Detect which cell encompasses the target text, then output its (X, Y) center coordinate. 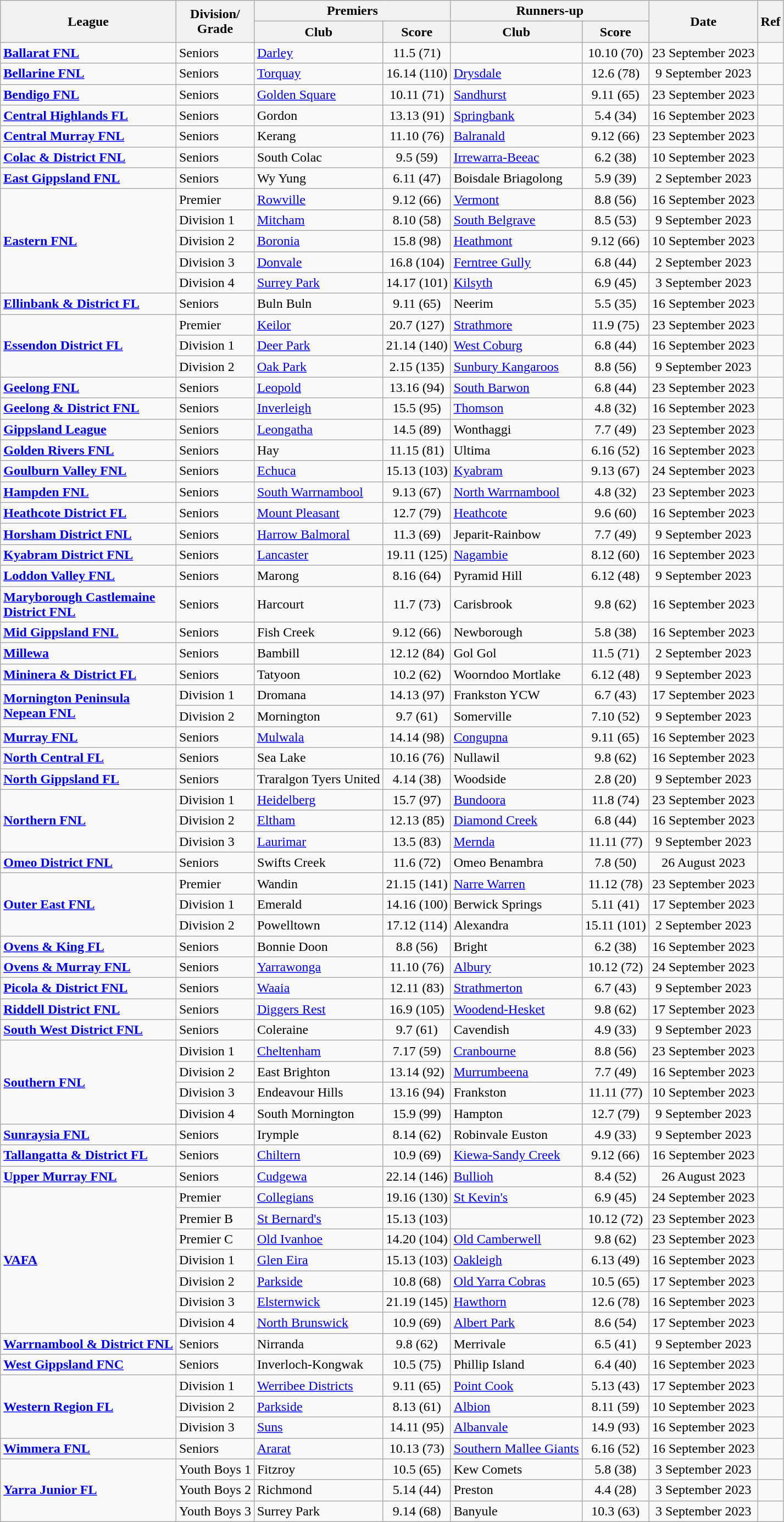
12.13 (85) (416, 821)
Bambill (319, 654)
Riddell District FNL (88, 1009)
Jeparit-Rainbow (516, 534)
14.5 (89) (416, 429)
7.10 (52) (615, 716)
14.14 (98) (416, 737)
Central Murray FNL (88, 136)
West Gippsland FNC (88, 1365)
Woorndoo Mortlake (516, 674)
Frankston (516, 1093)
Division/Grade (215, 21)
Diggers Rest (319, 1009)
Mid Gippsland FNL (88, 633)
South West District FNL (88, 1030)
Cheltenham (319, 1051)
St Kevin's (516, 1197)
10.13 (73) (416, 1448)
21.14 (140) (416, 346)
Darley (319, 53)
South Warrnambool (319, 492)
6.13 (49) (615, 1260)
Ultima (516, 450)
West Coburg (516, 346)
14.17 (101) (416, 283)
Date (703, 21)
11.8 (74) (615, 800)
Eastern FNL (88, 241)
Kiewa-Sandy Creek (516, 1155)
4.4 (28) (615, 1490)
North Gippsland FL (88, 779)
Alexandra (516, 925)
Golden Square (319, 95)
Bendigo FNL (88, 95)
Bullioh (516, 1176)
15.8 (98) (416, 241)
Old Yarra Cobras (516, 1281)
Fitzroy (319, 1469)
Hampton (516, 1114)
10.8 (68) (416, 1281)
Sunbury Kangaroos (516, 367)
Yarra Junior FL (88, 1490)
Mount Pleasant (319, 513)
Laurimar (319, 842)
Newborough (516, 633)
8.13 (61) (416, 1407)
8.14 (62) (416, 1134)
Tallangatta & District FL (88, 1155)
Horsham District FNL (88, 534)
Woodend-Hesket (516, 1009)
Geelong & District FNL (88, 408)
Irymple (319, 1134)
17.12 (114) (416, 925)
Kilsyth (516, 283)
11.6 (72) (416, 862)
Sandhurst (516, 95)
Cranbourne (516, 1051)
Millewa (88, 654)
Strathmerton (516, 988)
Ferntree Gully (516, 262)
5.11 (41) (615, 904)
Golden Rivers FNL (88, 450)
Ref (770, 21)
Heathmont (516, 241)
Ballarat FNL (88, 53)
Omeo Benambra (516, 862)
5.14 (44) (416, 1490)
Echuca (319, 471)
Cavendish (516, 1030)
Essendon District FL (88, 346)
Richmond (319, 1490)
Robinvale Euston (516, 1134)
Maryborough Castlemaine District FNL (88, 604)
19.11 (125) (416, 555)
16.9 (105) (416, 1009)
5.5 (35) (615, 304)
2.8 (20) (615, 779)
Leopold (319, 388)
Sea Lake (319, 758)
Merrivale (516, 1344)
Ellinbank & District FL (88, 304)
Boisdale Briagolong (516, 178)
Western Region FL (88, 1407)
Fish Creek (319, 633)
7.8 (50) (615, 862)
Central Highlands FL (88, 115)
11.12 (78) (615, 883)
Runners-up (549, 11)
Goulburn Valley FNL (88, 471)
Mernda (516, 842)
Gippsland League (88, 429)
East Gippsland FNL (88, 178)
Kerang (319, 136)
8.12 (60) (615, 555)
Elsternwick (319, 1302)
Narre Warren (516, 883)
Woodside (516, 779)
11.15 (81) (416, 450)
10.16 (76) (416, 758)
Glen Eira (319, 1260)
Inverleigh (319, 408)
Berwick Springs (516, 904)
Ararat (319, 1448)
Gordon (319, 115)
14.16 (100) (416, 904)
Dromana (319, 695)
Suns (319, 1427)
Harrow Balmoral (319, 534)
Nullawil (516, 758)
Somerville (516, 716)
14.13 (97) (416, 695)
Neerim (516, 304)
Bonnie Doon (319, 946)
Bright (516, 946)
5.4 (34) (615, 115)
Heathcote District FL (88, 513)
Cudgewa (319, 1176)
Chiltern (319, 1155)
7.17 (59) (416, 1051)
Coleraine (319, 1030)
Waaia (319, 988)
Colac & District FNL (88, 157)
21.15 (141) (416, 883)
Springbank (516, 115)
Mornington (319, 716)
16.14 (110) (416, 74)
Old Ivanhoe (319, 1239)
14.11 (95) (416, 1427)
Albury (516, 967)
Youth Boys 1 (215, 1469)
Hay (319, 450)
Northern FNL (88, 821)
22.14 (146) (416, 1176)
Torquay (319, 74)
6.11 (47) (416, 178)
North Brunswick (319, 1323)
15.7 (97) (416, 800)
Oakleigh (516, 1260)
Southern Mallee Giants (516, 1448)
Werribee Districts (319, 1386)
10.2 (62) (416, 674)
Murrumbeena (516, 1072)
Ovens & King FL (88, 946)
Albert Park (516, 1323)
South Mornington (319, 1114)
Leongatha (319, 429)
Irrewarra-Beeac (516, 157)
Inverloch-Kongwak (319, 1365)
Powelltown (319, 925)
Picola & District FNL (88, 988)
Congupna (516, 737)
8.10 (58) (416, 220)
Mininera & District FL (88, 674)
8.5 (53) (615, 220)
5.13 (43) (615, 1386)
Boronia (319, 241)
Lancaster (319, 555)
9.6 (60) (615, 513)
Nagambie (516, 555)
Sunraysia FNL (88, 1134)
Premiers (352, 11)
Rowville (319, 199)
Traralgon Tyers United (319, 779)
Omeo District FNL (88, 862)
Kyabram District FNL (88, 555)
8.6 (54) (615, 1323)
11.7 (73) (416, 604)
Pyramid Hill (516, 575)
Premier B (215, 1218)
Premier C (215, 1239)
15.5 (95) (416, 408)
Heidelberg (319, 800)
8.16 (64) (416, 575)
Oak Park (319, 367)
Thomson (516, 408)
9.14 (68) (416, 1511)
North Warrnambool (516, 492)
Tatyoon (319, 674)
Kyabram (516, 471)
8.4 (52) (615, 1176)
6.5 (41) (615, 1344)
League (88, 21)
Swifts Creek (319, 862)
South Colac (319, 157)
Preston (516, 1490)
Collegians (319, 1197)
Point Cook (516, 1386)
Mornington Peninsula Nepean FNL (88, 706)
Eltham (319, 821)
East Brighton (319, 1072)
South Barwon (516, 388)
20.7 (127) (416, 325)
Emerald (319, 904)
4.14 (38) (416, 779)
VAFA (88, 1260)
Endeavour Hills (319, 1093)
Loddon Valley FNL (88, 575)
Geelong FNL (88, 388)
Murray FNL (88, 737)
Nirranda (319, 1344)
Buln Buln (319, 304)
13.14 (92) (416, 1072)
10.10 (70) (615, 53)
Albion (516, 1407)
12.12 (84) (416, 654)
6.4 (40) (615, 1365)
Yarrawonga (319, 967)
Carisbrook (516, 604)
North Central FL (88, 758)
2.15 (135) (416, 367)
St Bernard's (319, 1218)
14.20 (104) (416, 1239)
10.11 (71) (416, 95)
Upper Murray FNL (88, 1176)
21.19 (145) (416, 1302)
14.9 (93) (615, 1427)
12.11 (83) (416, 988)
Diamond Creek (516, 821)
Balranald (516, 136)
Bellarine FNL (88, 74)
Mulwala (319, 737)
Wonthaggi (516, 429)
16.8 (104) (416, 262)
Strathmore (516, 325)
13.13 (91) (416, 115)
Wy Yung (319, 178)
Gol Gol (516, 654)
15.11 (101) (615, 925)
Harcourt (319, 604)
13.5 (83) (416, 842)
Youth Boys 2 (215, 1490)
Vermont (516, 199)
Banyule (516, 1511)
Kew Comets (516, 1469)
Phillip Island (516, 1365)
Donvale (319, 262)
Marong (319, 575)
Frankston YCW (516, 695)
Outer East FNL (88, 904)
Bundoora (516, 800)
Old Camberwell (516, 1239)
South Belgrave (516, 220)
Drysdale (516, 74)
Deer Park (319, 346)
15.9 (99) (416, 1114)
Southern FNL (88, 1082)
Warrnambool & District FNL (88, 1344)
11.9 (75) (615, 325)
8.11 (59) (615, 1407)
10.5 (75) (416, 1365)
Wandin (319, 883)
Albanvale (516, 1427)
19.16 (130) (416, 1197)
Keilor (319, 325)
Hawthorn (516, 1302)
Hampden FNL (88, 492)
5.9 (39) (615, 178)
Heathcote (516, 513)
Ovens & Murray FNL (88, 967)
11.3 (69) (416, 534)
Wimmera FNL (88, 1448)
Mitcham (319, 220)
9.5 (59) (416, 157)
10.3 (63) (615, 1511)
Youth Boys 3 (215, 1511)
